Pinpoint the cell where the given text exists, returning its (X, Y) midpoint coordinate. 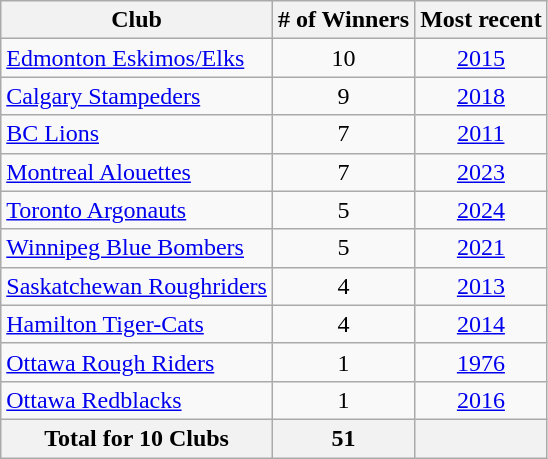
9 (343, 96)
2014 (482, 324)
Ottawa Redblacks (137, 400)
2021 (482, 248)
2018 (482, 96)
Most recent (482, 20)
2016 (482, 400)
Winnipeg Blue Bombers (137, 248)
2013 (482, 286)
10 (343, 58)
2015 (482, 58)
Club (137, 20)
1976 (482, 362)
2023 (482, 172)
# of Winners (343, 20)
BC Lions (137, 134)
2024 (482, 210)
Montreal Alouettes (137, 172)
Calgary Stampeders (137, 96)
51 (343, 438)
Total for 10 Clubs (137, 438)
Saskatchewan Roughriders (137, 286)
Hamilton Tiger-Cats (137, 324)
Ottawa Rough Riders (137, 362)
Toronto Argonauts (137, 210)
Edmonton Eskimos/Elks (137, 58)
2011 (482, 134)
